Find where the given text appears and provide that cell's center as (x, y) coordinate. 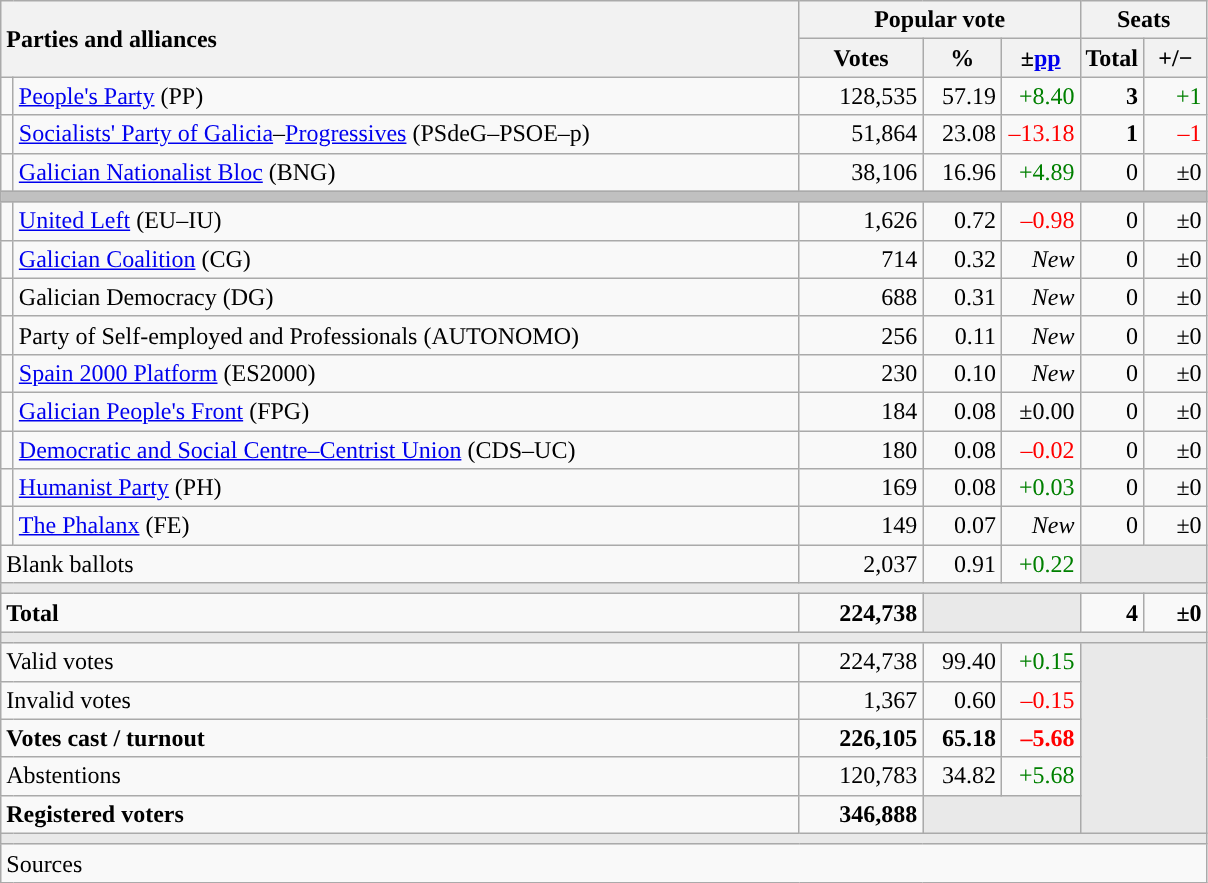
Valid votes (400, 662)
38,106 (861, 172)
1 (1112, 134)
3 (1112, 96)
The Phalanx (FE) (406, 526)
+/− (1176, 58)
Democratic and Social Centre–Centrist Union (CDS–UC) (406, 449)
1,626 (861, 221)
34.82 (962, 776)
0.91 (962, 564)
–13.18 (1040, 134)
346,888 (861, 814)
+0.22 (1040, 564)
16.96 (962, 172)
Parties and alliances (400, 39)
230 (861, 373)
57.19 (962, 96)
169 (861, 488)
99.40 (962, 662)
0.31 (962, 297)
+1 (1176, 96)
+8.40 (1040, 96)
688 (861, 297)
65.18 (962, 738)
Votes cast / turnout (400, 738)
0.32 (962, 259)
0.11 (962, 335)
Abstentions (400, 776)
0.60 (962, 700)
+0.15 (1040, 662)
Humanist Party (PH) (406, 488)
23.08 (962, 134)
–1 (1176, 134)
Sources (604, 863)
0.72 (962, 221)
184 (861, 411)
1,367 (861, 700)
51,864 (861, 134)
Galician Coalition (CG) (406, 259)
Popular vote (940, 20)
+4.89 (1040, 172)
Blank ballots (400, 564)
Galician Democracy (DG) (406, 297)
4 (1112, 613)
256 (861, 335)
Socialists' Party of Galicia–Progressives (PSdeG–PSOE–p) (406, 134)
+0.03 (1040, 488)
Registered voters (400, 814)
180 (861, 449)
±pp (1040, 58)
+5.68 (1040, 776)
–0.98 (1040, 221)
Votes (861, 58)
120,783 (861, 776)
2,037 (861, 564)
Party of Self-employed and Professionals (AUTONOMO) (406, 335)
Seats (1144, 20)
Galician People's Front (FPG) (406, 411)
–5.68 (1040, 738)
0.10 (962, 373)
149 (861, 526)
128,535 (861, 96)
% (962, 58)
Spain 2000 Platform (ES2000) (406, 373)
Galician Nationalist Bloc (BNG) (406, 172)
0.07 (962, 526)
±0.00 (1040, 411)
People's Party (PP) (406, 96)
226,105 (861, 738)
–0.02 (1040, 449)
714 (861, 259)
Invalid votes (400, 700)
United Left (EU–IU) (406, 221)
–0.15 (1040, 700)
